Find where the given text appears and provide that cell's center as [X, Y] coordinate. 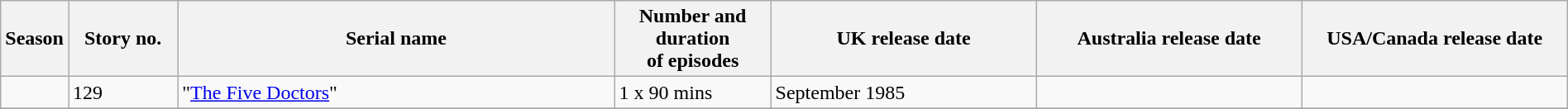
USA/Canada release date [1434, 39]
Story no. [122, 39]
September 1985 [903, 92]
"The Five Doctors" [396, 92]
Australia release date [1169, 39]
Serial name [396, 39]
Season [35, 39]
UK release date [903, 39]
Number and durationof episodes [693, 39]
129 [122, 92]
1 x 90 mins [693, 92]
